Scan for the cell matching the given text and deliver its (X, Y) coordinate at center. 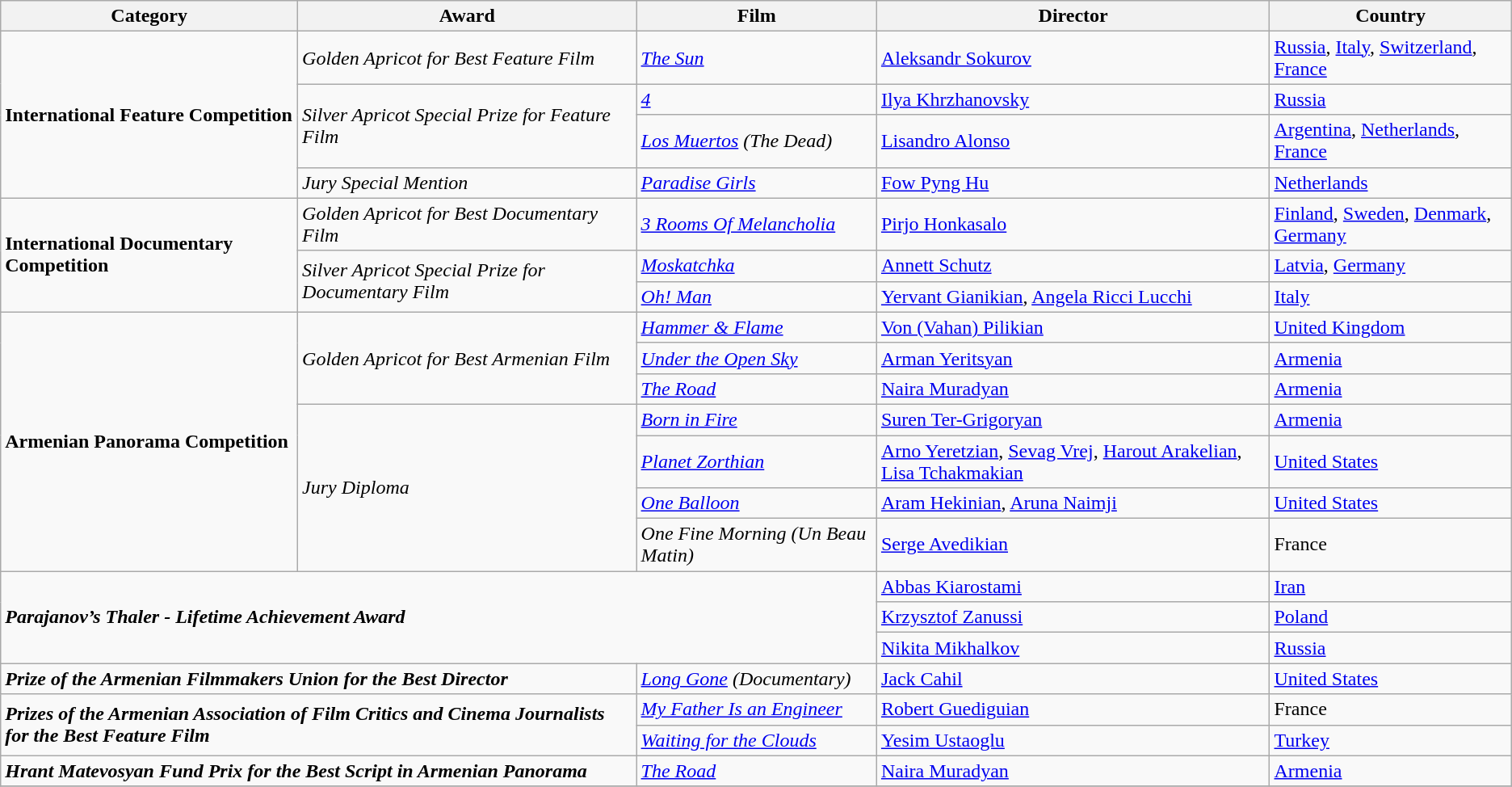
4 (756, 99)
My Father Is an Engineer (756, 709)
Turkey (1391, 740)
Yervant Gianikian, Angela Ricci Lucchi (1073, 297)
United Kingdom (1391, 327)
Waiting for the Clouds (756, 740)
Argentina, Netherlands, France (1391, 141)
Pirjo Honkasalo (1073, 225)
Ilya Khrzhanovsky (1073, 99)
Annett Schutz (1073, 266)
Abbas Kiarostami (1073, 587)
Finland, Sweden, Denmark, Germany (1391, 225)
Latvia, Germany (1391, 266)
Russia, Italy, Switzerland, France (1391, 58)
Aram Hekinian, Aruna Naimji (1073, 503)
Silver Apricot Special Prize for Documentary Film (468, 281)
Lisandro Alonso (1073, 141)
International Documentary Competition (149, 255)
Arno Yeretzian, Sevag Vrej, Harout Arakelian, Lisa Tchakmakian (1073, 461)
Krzysztof Zanussi (1073, 617)
Silver Apricot Special Prize for Feature Film (468, 126)
Award (468, 16)
Hrant Matevosyan Fund Prix for the Best Script in Armenian Panorama (318, 771)
Aleksandr Sokurov (1073, 58)
The Sun (756, 58)
Fow Pyng Hu (1073, 183)
Netherlands (1391, 183)
Moskatchka (756, 266)
Parajanov’s Thaler - Lifetime Achievement Award (439, 617)
Serge Avedikian (1073, 545)
Prizes of the Armenian Association of Film Critics and Cinema Journalists for the Best Feature Film (318, 725)
Category (149, 16)
Yesim Ustaoglu (1073, 740)
Hammer & Flame (756, 327)
Under the Open Sky (756, 358)
Paradise Girls (756, 183)
Country (1391, 16)
Iran (1391, 587)
Jury Special Mention (468, 183)
Born in Fire (756, 419)
Golden Apricot for Best Feature Film (468, 58)
One Fine Morning (Un Beau Matin) (756, 545)
Director (1073, 16)
Los Muertos (The Dead) (756, 141)
Jury Diploma (468, 487)
Poland (1391, 617)
Oh! Man (756, 297)
Golden Apricot for Best Documentary Film (468, 225)
Robert Guediguian (1073, 709)
Von (Vahan) Pilikian (1073, 327)
Armenian Panorama Competition (149, 441)
Planet Zorthian (756, 461)
International Feature Competition (149, 115)
3 Rooms Of Melancholia (756, 225)
Suren Ter-Grigoryan (1073, 419)
Prize of the Armenian Filmmakers Union for the Best Director (318, 679)
Arman Yeritsyan (1073, 358)
Nikita Mikhalkov (1073, 648)
Film (756, 16)
Jack Cahil (1073, 679)
One Balloon (756, 503)
Golden Apricot for Best Armenian Film (468, 358)
Long Gone (Documentary) (756, 679)
Italy (1391, 297)
